Pinpoint the cell where the given text exists, returning its (X, Y) midpoint coordinate. 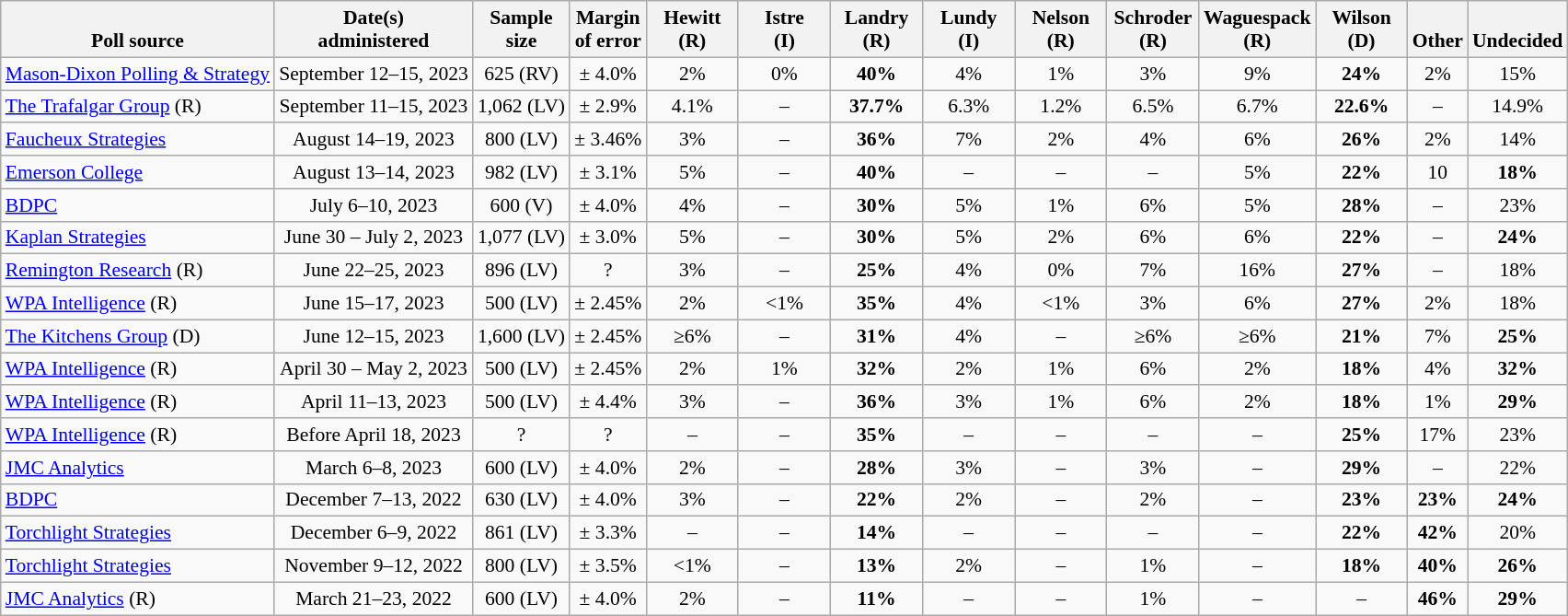
Wilson(D) (1362, 29)
625 (RV) (521, 74)
Date(s)administered (374, 29)
Nelson(R) (1061, 29)
6.7% (1257, 107)
December 6–9, 2022 (374, 533)
6.3% (969, 107)
± 4.4% (607, 402)
Faucheux Strategies (138, 140)
December 7–13, 2022 (374, 500)
4.1% (692, 107)
Lundy(I) (969, 29)
± 3.0% (607, 238)
17% (1437, 435)
Poll source (138, 29)
Undecided (1517, 29)
March 21–23, 2022 (374, 599)
861 (LV) (521, 533)
June 30 – July 2, 2023 (374, 238)
15% (1517, 74)
Landry(R) (877, 29)
Before April 18, 2023 (374, 435)
37.7% (877, 107)
22.6% (1362, 107)
JMC Analytics (R) (138, 599)
1,077 (LV) (521, 238)
March 6–8, 2023 (374, 468)
Marginof error (607, 29)
June 22–25, 2023 (374, 271)
982 (LV) (521, 172)
1.2% (1061, 107)
± 3.5% (607, 566)
Istre(I) (784, 29)
1,600 (LV) (521, 336)
630 (LV) (521, 500)
The Trafalgar Group (R) (138, 107)
September 12–15, 2023 (374, 74)
Other (1437, 29)
Samplesize (521, 29)
JMC Analytics (138, 468)
Waguespack(R) (1257, 29)
June 12–15, 2023 (374, 336)
9% (1257, 74)
6.5% (1153, 107)
November 9–12, 2022 (374, 566)
13% (877, 566)
August 14–19, 2023 (374, 140)
± 3.3% (607, 533)
16% (1257, 271)
± 3.46% (607, 140)
Schroder(R) (1153, 29)
Kaplan Strategies (138, 238)
Remington Research (R) (138, 271)
August 13–14, 2023 (374, 172)
± 3.1% (607, 172)
April 30 – May 2, 2023 (374, 369)
The Kitchens Group (D) (138, 336)
Emerson College (138, 172)
July 6–10, 2023 (374, 205)
46% (1437, 599)
20% (1517, 533)
± 2.9% (607, 107)
September 11–15, 2023 (374, 107)
11% (877, 599)
14.9% (1517, 107)
31% (877, 336)
10 (1437, 172)
April 11–13, 2023 (374, 402)
Hewitt(R) (692, 29)
42% (1437, 533)
June 15–17, 2023 (374, 304)
21% (1362, 336)
600 (V) (521, 205)
896 (LV) (521, 271)
Mason-Dixon Polling & Strategy (138, 74)
1,062 (LV) (521, 107)
